From the cell containing the given text, extract its center point as (x, y) coordinate. 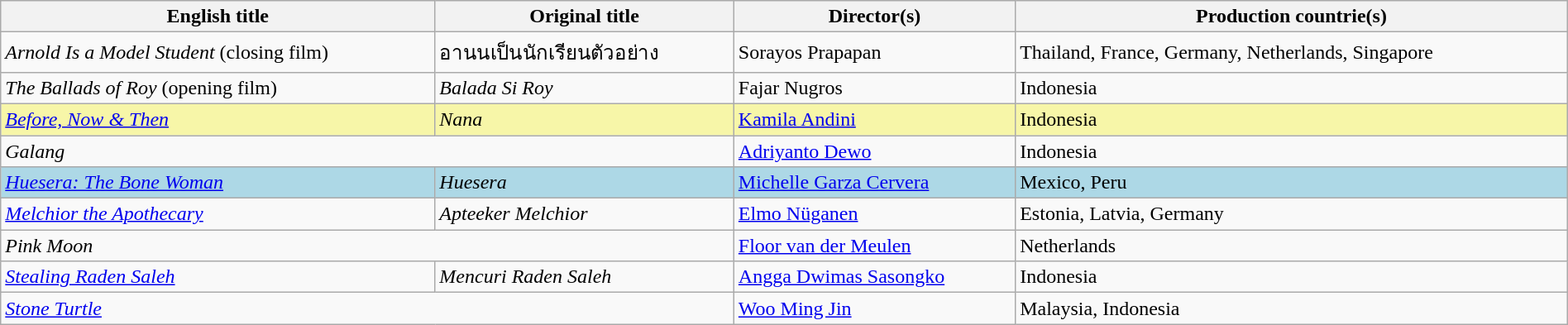
Mencuri Raden Saleh (585, 277)
Balada Si Roy (585, 88)
Before, Now & Then (218, 119)
Woo Ming Jin (874, 308)
Original title (585, 17)
Stone Turtle (367, 308)
Huesera: The Bone Woman (218, 183)
Thailand, France, Germany, Netherlands, Singapore (1292, 53)
Stealing Raden Saleh (218, 277)
Fajar Nugros (874, 88)
Floor van der Meulen (874, 246)
Melchior the Apothecary (218, 214)
The Ballads of Roy (opening film) (218, 88)
Adriyanto Dewo (874, 151)
Nana (585, 119)
Pink Moon (367, 246)
Director(s) (874, 17)
Production countrie(s) (1292, 17)
Arnold Is a Model Student (closing film) (218, 53)
Mexico, Peru (1292, 183)
Michelle Garza Cervera (874, 183)
Angga Dwimas Sasongko (874, 277)
Apteeker Melchior (585, 214)
อานนเป็นนักเรียนตัวอย่าง (585, 53)
Estonia, Latvia, Germany (1292, 214)
English title (218, 17)
Netherlands (1292, 246)
Elmo Nüganen (874, 214)
Galang (367, 151)
Kamila Andini (874, 119)
Huesera (585, 183)
Malaysia, Indonesia (1292, 308)
Sorayos Prapapan (874, 53)
